Determine the (X, Y) coordinate at the center of the cell enclosing the given text.  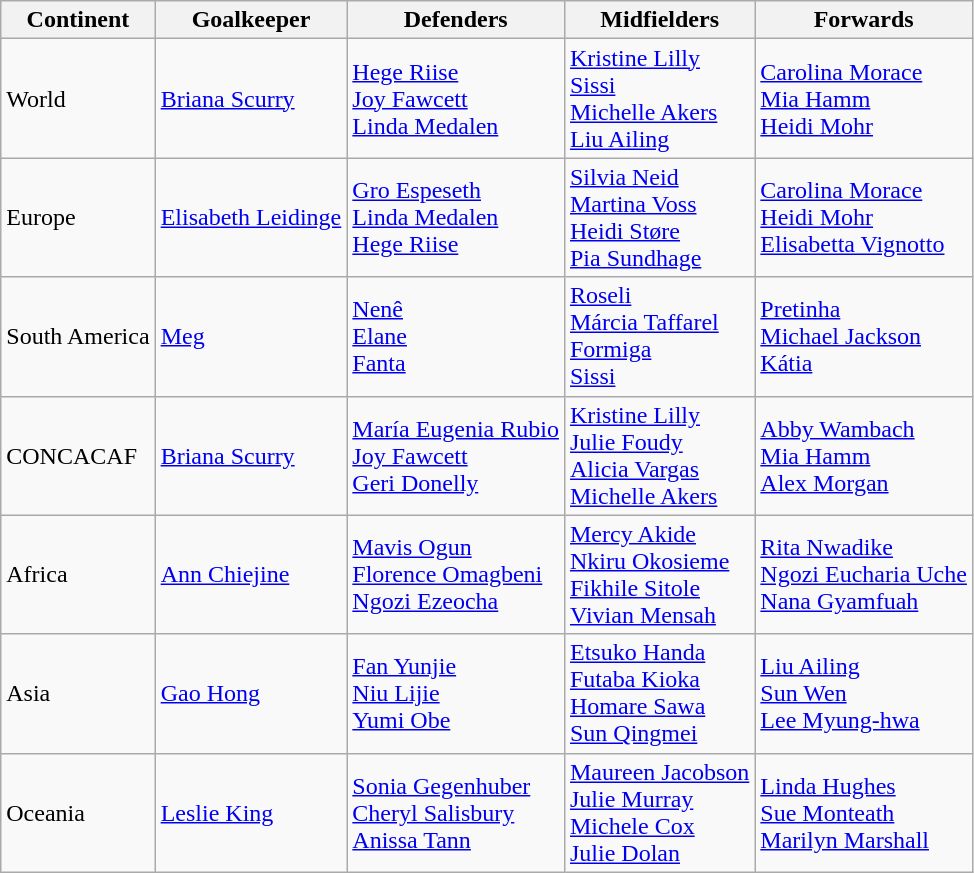
Pretinha Michael Jackson Kátia (864, 336)
South America (78, 336)
Forwards (864, 20)
Leslie King (251, 812)
Nenê Elane Fanta (456, 336)
Hege Riise Joy Fawcett Linda Medalen (456, 98)
Meg (251, 336)
Kristine Lilly Julie Foudy Alicia Vargas Michelle Akers (659, 456)
Etsuko Handa Futaba Kioka Homare Sawa Sun Qingmei (659, 694)
Fan Yunjie Niu Lijie Yumi Obe (456, 694)
Carolina Morace Heidi Mohr Elisabetta Vignotto (864, 218)
Europe (78, 218)
Goalkeeper (251, 20)
Liu Ailing Sun Wen Lee Myung-hwa (864, 694)
Kristine Lilly Sissi Michelle Akers Liu Ailing (659, 98)
Ann Chiejine (251, 574)
Rita Nwadike Ngozi Eucharia Uche Nana Gyamfuah (864, 574)
Defenders (456, 20)
Gao Hong (251, 694)
CONCACAF (78, 456)
Linda Hughes Sue Monteath Marilyn Marshall (864, 812)
Asia (78, 694)
World (78, 98)
Maureen Jacobson Julie Murray Michele Cox Julie Dolan (659, 812)
Mavis Ogun Florence Omagbeni Ngozi Ezeocha (456, 574)
Carolina Morace Mia Hamm Heidi Mohr (864, 98)
Roseli Márcia Taffarel Formiga Sissi (659, 336)
María Eugenia Rubio Joy Fawcett Geri Donelly (456, 456)
Abby Wambach Mia Hamm Alex Morgan (864, 456)
Gro Espeseth Linda Medalen Hege Riise (456, 218)
Sonia Gegenhuber Cheryl Salisbury Anissa Tann (456, 812)
Midfielders (659, 20)
Elisabeth Leidinge (251, 218)
Oceania (78, 812)
Africa (78, 574)
Mercy Akide Nkiru Okosieme Fikhile Sitole Vivian Mensah (659, 574)
Silvia Neid Martina Voss Heidi Støre Pia Sundhage (659, 218)
Continent (78, 20)
